Pinpoint the cell where the given text exists, returning its (X, Y) midpoint coordinate. 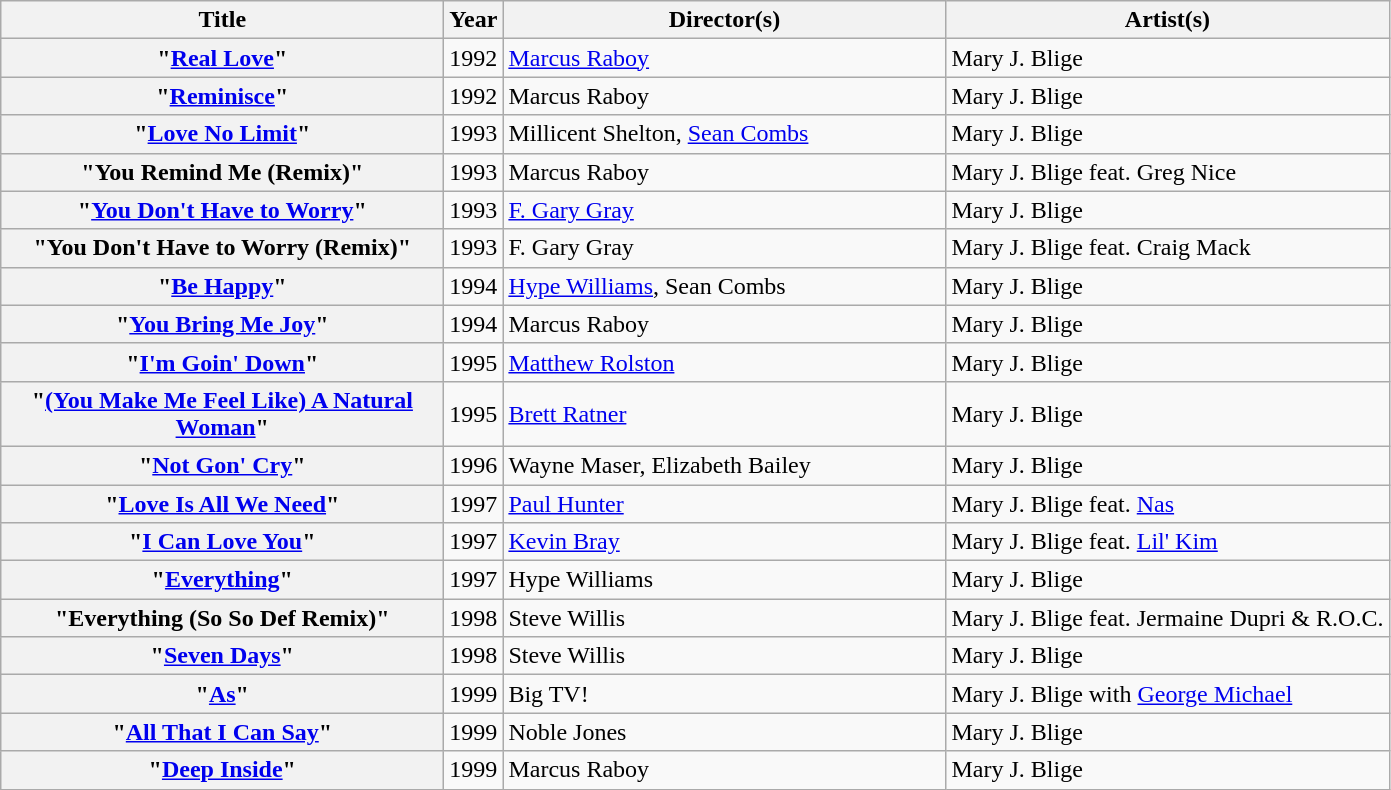
"Reminisce" (222, 96)
Noble Jones (724, 732)
Kevin Bray (724, 542)
"I Can Love You" (222, 542)
"Everything" (222, 580)
Director(s) (724, 20)
"Seven Days" (222, 656)
"You Remind Me (Remix)" (222, 172)
"As" (222, 694)
"Not Gon' Cry" (222, 465)
Mary J. Blige with George Michael (1168, 694)
Big TV! (724, 694)
Year (474, 20)
"You Bring Me Joy" (222, 324)
"Real Love" (222, 58)
"All That I Can Say" (222, 732)
1996 (474, 465)
Millicent Shelton, Sean Combs (724, 134)
"Love Is All We Need" (222, 503)
Mary J. Blige feat. Nas (1168, 503)
Paul Hunter (724, 503)
Mary J. Blige feat. Lil' Kim (1168, 542)
Title (222, 20)
Wayne Maser, Elizabeth Bailey (724, 465)
Brett Ratner (724, 414)
"You Don't Have to Worry" (222, 210)
"I'm Goin' Down" (222, 362)
Mary J. Blige feat. Greg Nice (1168, 172)
"You Don't Have to Worry (Remix)" (222, 248)
Hype Williams (724, 580)
"Everything (So So Def Remix)" (222, 618)
"Be Happy" (222, 286)
Artist(s) (1168, 20)
"Love No Limit" (222, 134)
Mary J. Blige feat. Craig Mack (1168, 248)
Hype Williams, Sean Combs (724, 286)
"Deep Inside" (222, 770)
Mary J. Blige feat. Jermaine Dupri & R.O.C. (1168, 618)
Matthew Rolston (724, 362)
"(You Make Me Feel Like) A Natural Woman" (222, 414)
